Return [x, y] of the center of cell containing provided text 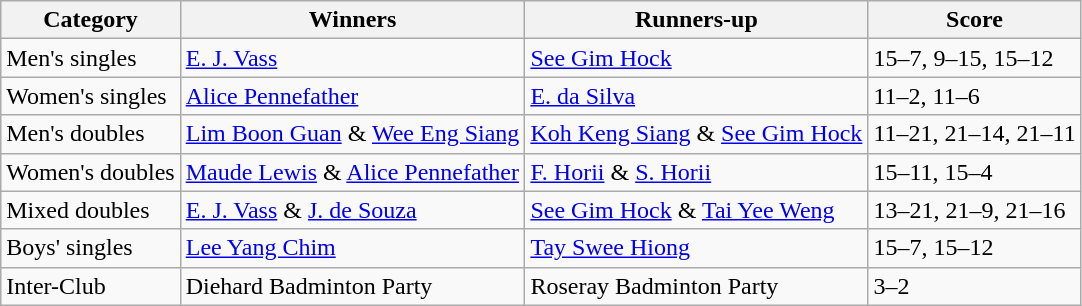
Maude Lewis & Alice Pennefather [352, 172]
Mixed doubles [90, 210]
15–7, 15–12 [974, 248]
3–2 [974, 286]
Category [90, 20]
E. J. Vass [352, 58]
11–2, 11–6 [974, 96]
Lee Yang Chim [352, 248]
13–21, 21–9, 21–16 [974, 210]
Alice Pennefather [352, 96]
11–21, 21–14, 21–11 [974, 134]
Runners-up [696, 20]
Winners [352, 20]
See Gim Hock [696, 58]
Tay Swee Hiong [696, 248]
Men's singles [90, 58]
Score [974, 20]
See Gim Hock & Tai Yee Weng [696, 210]
15–7, 9–15, 15–12 [974, 58]
Koh Keng Siang & See Gim Hock [696, 134]
Lim Boon Guan & Wee Eng Siang [352, 134]
15–11, 15–4 [974, 172]
Inter-Club [90, 286]
Boys' singles [90, 248]
E. J. Vass & J. de Souza [352, 210]
Women's singles [90, 96]
Diehard Badminton Party [352, 286]
Roseray Badminton Party [696, 286]
Men's doubles [90, 134]
F. Horii & S. Horii [696, 172]
E. da Silva [696, 96]
Women's doubles [90, 172]
